Pinpoint the cell where the given text exists, returning its (x, y) midpoint coordinate. 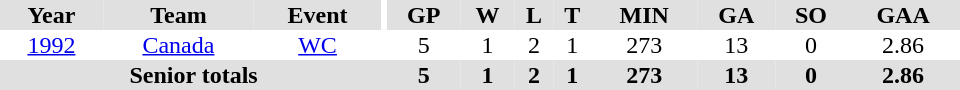
T (572, 15)
WC (318, 45)
Event (318, 15)
GA (736, 15)
L (534, 15)
SO (812, 15)
Senior totals (194, 75)
W (487, 15)
1992 (52, 45)
GP (424, 15)
Team (178, 15)
Year (52, 15)
Canada (178, 45)
MIN (644, 15)
GAA (903, 15)
